Find where the given text appears and provide that cell's center as (X, Y) coordinate. 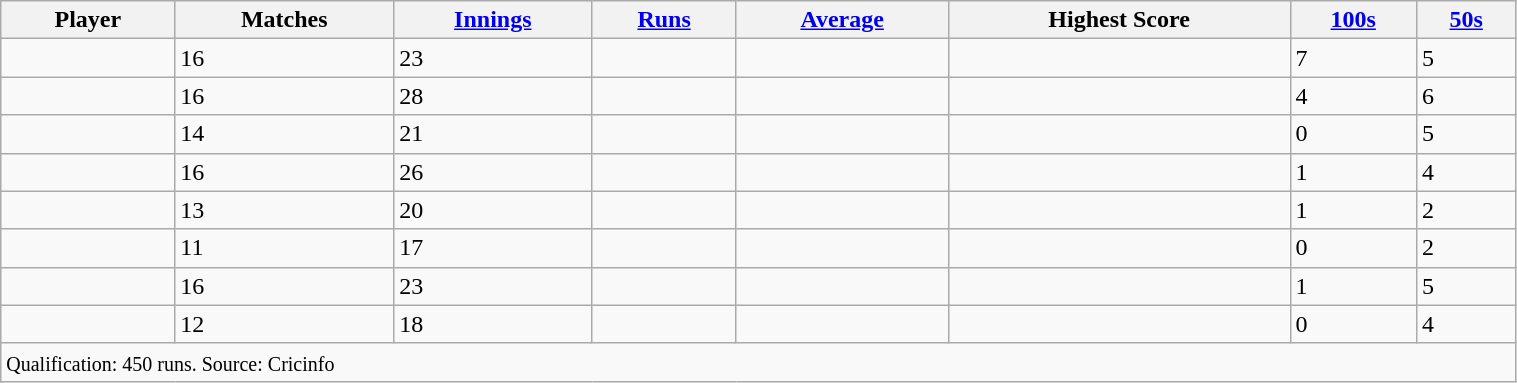
Innings (493, 20)
14 (284, 134)
Average (842, 20)
6 (1466, 96)
Qualification: 450 runs. Source: Cricinfo (758, 362)
100s (1353, 20)
50s (1466, 20)
28 (493, 96)
11 (284, 248)
Highest Score (1119, 20)
Matches (284, 20)
7 (1353, 58)
13 (284, 210)
21 (493, 134)
12 (284, 324)
18 (493, 324)
20 (493, 210)
Player (88, 20)
Runs (664, 20)
17 (493, 248)
26 (493, 172)
